Return [x, y] of the center of cell containing provided text 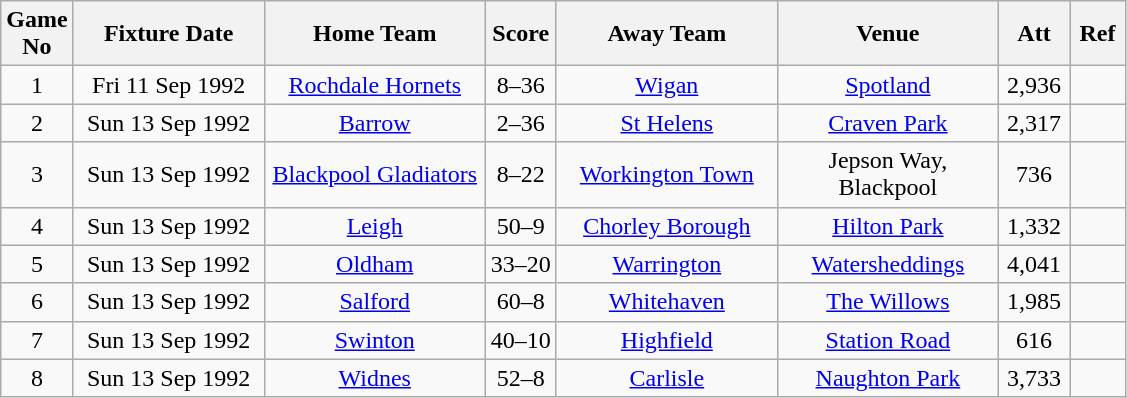
Away Team [666, 34]
Blackpool Gladiators [374, 174]
3,733 [1034, 378]
Att [1034, 34]
Spotland [888, 85]
Oldham [374, 264]
Widnes [374, 378]
Game No [37, 34]
8 [37, 378]
52–8 [520, 378]
8–22 [520, 174]
7 [37, 340]
Rochdale Hornets [374, 85]
2,936 [1034, 85]
Craven Park [888, 123]
Chorley Borough [666, 226]
Salford [374, 302]
Fri 11 Sep 1992 [168, 85]
Ref [1098, 34]
Leigh [374, 226]
616 [1034, 340]
Barrow [374, 123]
736 [1034, 174]
Whitehaven [666, 302]
Workington Town [666, 174]
Score [520, 34]
Watersheddings [888, 264]
50–9 [520, 226]
Home Team [374, 34]
Wigan [666, 85]
Warrington [666, 264]
St Helens [666, 123]
40–10 [520, 340]
60–8 [520, 302]
8–36 [520, 85]
Station Road [888, 340]
The Willows [888, 302]
1,332 [1034, 226]
Jepson Way, Blackpool [888, 174]
5 [37, 264]
1,985 [1034, 302]
Naughton Park [888, 378]
33–20 [520, 264]
Highfield [666, 340]
3 [37, 174]
2,317 [1034, 123]
6 [37, 302]
4,041 [1034, 264]
Fixture Date [168, 34]
2 [37, 123]
Carlisle [666, 378]
4 [37, 226]
Hilton Park [888, 226]
1 [37, 85]
2–36 [520, 123]
Swinton [374, 340]
Venue [888, 34]
